Capture the cell that displays the provided text and extract its [X, Y] central coordinate. 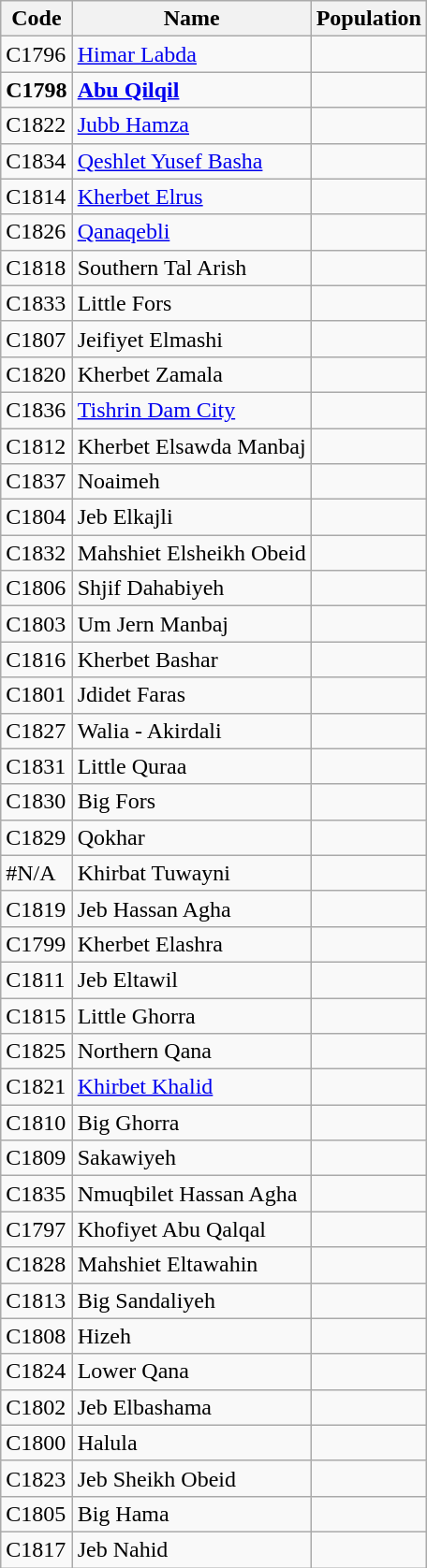
C1809 [37, 1158]
Jdidet Faras [191, 695]
C1796 [37, 54]
Qanaqebli [191, 232]
C1834 [37, 161]
Mahshiet Elsheikh Obeid [191, 553]
Um Jern Manbaj [191, 624]
C1816 [37, 660]
Jubb Hamza [191, 125]
C1830 [37, 802]
Jeb Nahid [191, 1549]
Jeifiyet Elmashi [191, 339]
C1827 [37, 731]
Tishrin Dam City [191, 410]
Mahshiet Eltawahin [191, 1265]
Kherbet Elrus [191, 196]
Population [369, 19]
C1818 [37, 268]
C1825 [37, 1052]
Kherbet Elsawda Manbaj [191, 446]
C1801 [37, 695]
Noaimeh [191, 482]
Jeb Elkajli [191, 517]
Big Hama [191, 1514]
Walia - Akirdali [191, 731]
Big Fors [191, 802]
C1831 [37, 766]
Name [191, 19]
Himar Labda [191, 54]
Kherbet Bashar [191, 660]
C1799 [37, 944]
C1835 [37, 1194]
C1800 [37, 1443]
Qeshlet Yusef Basha [191, 161]
#N/A [37, 873]
C1829 [37, 837]
C1828 [37, 1265]
C1836 [37, 410]
Khirbat Tuwayni [191, 873]
Nmuqbilet Hassan Agha [191, 1194]
Jeb Eltawil [191, 980]
C1807 [37, 339]
C1805 [37, 1514]
Shjif Dahabiyeh [191, 588]
C1798 [37, 90]
Code [37, 19]
C1806 [37, 588]
C1803 [37, 624]
Jeb Sheikh Obeid [191, 1478]
Big Sandaliyeh [191, 1300]
C1832 [37, 553]
C1804 [37, 517]
C1824 [37, 1372]
C1833 [37, 303]
C1817 [37, 1549]
Abu Qilqil [191, 90]
Hizeh [191, 1336]
C1820 [37, 374]
Khirbet Khalid [191, 1087]
C1813 [37, 1300]
Northern Qana [191, 1052]
Lower Qana [191, 1372]
Kherbet Zamala [191, 374]
Kherbet Elashra [191, 944]
C1797 [37, 1229]
C1814 [37, 196]
C1821 [37, 1087]
C1823 [37, 1478]
Halula [191, 1443]
Jeb Hassan Agha [191, 908]
C1808 [37, 1336]
C1815 [37, 1015]
C1811 [37, 980]
Little Ghorra [191, 1015]
C1802 [37, 1407]
C1810 [37, 1123]
C1819 [37, 908]
Sakawiyeh [191, 1158]
C1822 [37, 125]
Jeb Elbashama [191, 1407]
Little Quraa [191, 766]
C1812 [37, 446]
C1837 [37, 482]
Little Fors [191, 303]
Qokhar [191, 837]
Southern Tal Arish [191, 268]
C1826 [37, 232]
Big Ghorra [191, 1123]
Khofiyet Abu Qalqal [191, 1229]
